Determine the [X, Y] coordinate at the center of the cell enclosing the given text.  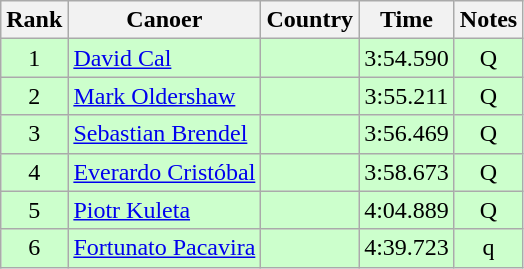
Sebastian Brendel [164, 134]
1 [34, 58]
4:04.889 [407, 210]
Country [310, 20]
Piotr Kuleta [164, 210]
3:56.469 [407, 134]
Canoer [164, 20]
5 [34, 210]
Everardo Cristóbal [164, 172]
Mark Oldershaw [164, 96]
4 [34, 172]
Fortunato Pacavira [164, 248]
Time [407, 20]
3 [34, 134]
4:39.723 [407, 248]
3:55.211 [407, 96]
3:58.673 [407, 172]
2 [34, 96]
3:54.590 [407, 58]
q [488, 248]
Rank [34, 20]
Notes [488, 20]
David Cal [164, 58]
6 [34, 248]
